From the cell containing the given text, extract its center point as [X, Y] coordinate. 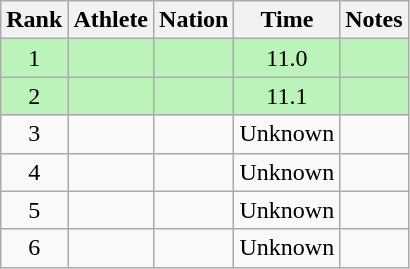
Nation [194, 20]
Rank [34, 20]
Time [287, 20]
Notes [374, 20]
5 [34, 210]
Athlete [111, 20]
4 [34, 172]
2 [34, 96]
6 [34, 248]
1 [34, 58]
3 [34, 134]
11.0 [287, 58]
11.1 [287, 96]
